Return (x, y) of the center of cell containing provided text 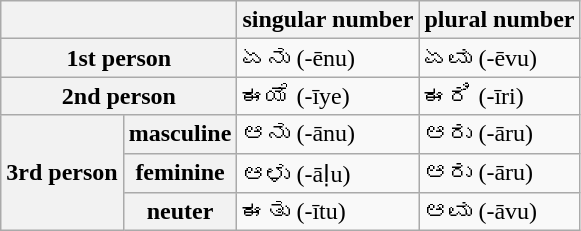
masculine (180, 134)
3rd person (62, 173)
feminine (180, 173)
singular number (328, 20)
1st person (119, 58)
ಈರಿ (-īri) (500, 96)
ಏನು (-ēnu) (328, 58)
ಈಯೆ (-īye) (328, 96)
ಆನು (-ānu) (328, 134)
ಆವು (-āvu) (500, 212)
ಏವು (-ēvu) (500, 58)
ಆಳು (-āḷu) (328, 173)
neuter (180, 212)
plural number (500, 20)
ಈತು (-ītu) (328, 212)
2nd person (119, 96)
